Detect which cell encompasses the target text, then output its [x, y] center coordinate. 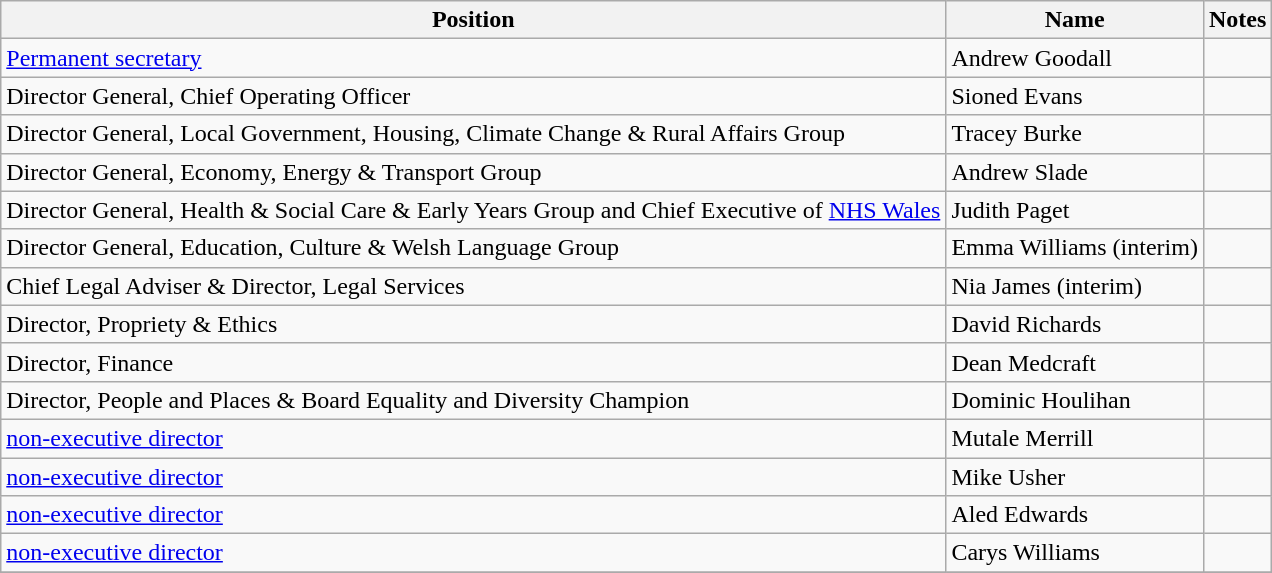
Director General, Local Government, Housing, Climate Change & Rural Affairs Group [474, 134]
Director General, Education, Culture & Welsh Language Group [474, 248]
Tracey Burke [1075, 134]
Director, People and Places & Board Equality and Diversity Champion [474, 400]
Chief Legal Adviser & Director, Legal Services [474, 286]
Position [474, 20]
Andrew Goodall [1075, 58]
Nia James (interim) [1075, 286]
Andrew Slade [1075, 172]
Sioned Evans [1075, 96]
Director, Finance [474, 362]
Name [1075, 20]
Mike Usher [1075, 477]
Judith Paget [1075, 210]
Director General, Chief Operating Officer [474, 96]
Dominic Houlihan [1075, 400]
Permanent secretary [474, 58]
Carys Williams [1075, 553]
Dean Medcraft [1075, 362]
Aled Edwards [1075, 515]
Emma Williams (interim) [1075, 248]
Mutale Merrill [1075, 438]
David Richards [1075, 324]
Director General, Economy, Energy & Transport Group [474, 172]
Director, Propriety & Ethics [474, 324]
Director General, Health & Social Care & Early Years Group and Chief Executive of NHS Wales [474, 210]
Notes [1237, 20]
